Search for the cell housing the specified text and yield its (X, Y) center coordinate. 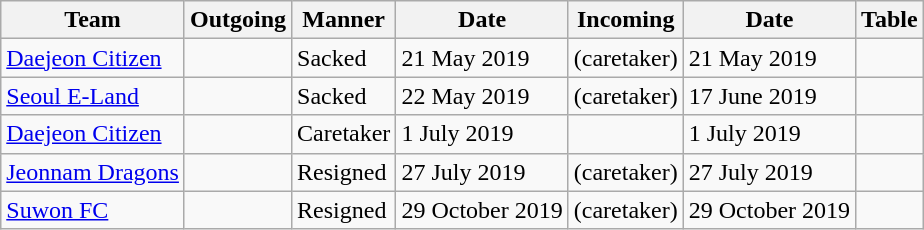
Outgoing (238, 20)
Jeonnam Dragons (93, 172)
Table (890, 20)
Caretaker (344, 134)
17 June 2019 (769, 96)
Seoul E-Land (93, 96)
Suwon FC (93, 210)
Incoming (626, 20)
22 May 2019 (482, 96)
Manner (344, 20)
Team (93, 20)
